Determine the (x, y) coordinate at the center of the cell enclosing the given text.  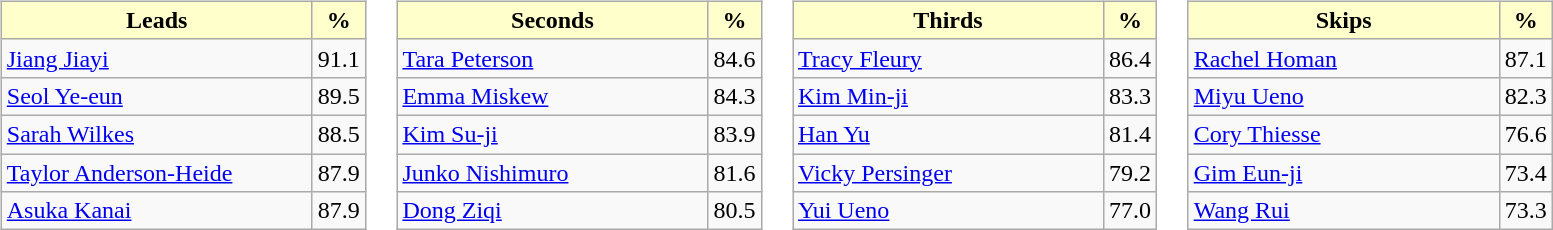
79.2 (1130, 173)
Cory Thiesse (1344, 134)
Thirds (948, 20)
Yui Ueno (948, 211)
Han Yu (948, 134)
Miyu Ueno (1344, 96)
80.5 (734, 211)
76.6 (1526, 134)
Junko Nishimuro (552, 173)
Dong Ziqi (552, 211)
Sarah Wilkes (156, 134)
87.1 (1526, 58)
Leads (156, 20)
Gim Eun-ji (1344, 173)
Wang Rui (1344, 211)
Rachel Homan (1344, 58)
Asuka Kanai (156, 211)
Tara Peterson (552, 58)
81.4 (1130, 134)
Vicky Persinger (948, 173)
84.3 (734, 96)
73.3 (1526, 211)
73.4 (1526, 173)
Tracy Fleury (948, 58)
Emma Miskew (552, 96)
Taylor Anderson-Heide (156, 173)
82.3 (1526, 96)
Jiang Jiayi (156, 58)
Seol Ye-eun (156, 96)
83.9 (734, 134)
86.4 (1130, 58)
Kim Su-ji (552, 134)
77.0 (1130, 211)
89.5 (338, 96)
Seconds (552, 20)
91.1 (338, 58)
81.6 (734, 173)
84.6 (734, 58)
Kim Min-ji (948, 96)
Skips (1344, 20)
88.5 (338, 134)
83.3 (1130, 96)
